Pinpoint the cell where the given text exists, returning its [X, Y] midpoint coordinate. 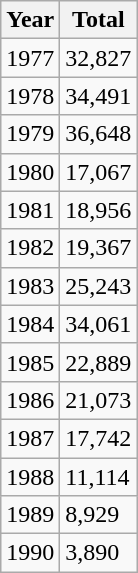
1988 [30, 477]
21,073 [98, 400]
22,889 [98, 362]
1987 [30, 438]
34,061 [98, 324]
1983 [30, 286]
1980 [30, 172]
17,067 [98, 172]
1977 [30, 58]
32,827 [98, 58]
18,956 [98, 210]
1985 [30, 362]
1989 [30, 515]
19,367 [98, 248]
Year [30, 20]
17,742 [98, 438]
1981 [30, 210]
1984 [30, 324]
1986 [30, 400]
1990 [30, 553]
Total [98, 20]
3,890 [98, 553]
11,114 [98, 477]
34,491 [98, 96]
25,243 [98, 286]
8,929 [98, 515]
1982 [30, 248]
1978 [30, 96]
36,648 [98, 134]
1979 [30, 134]
